Identify which cell holds the provided text, then report its (x, y) central coordinate. 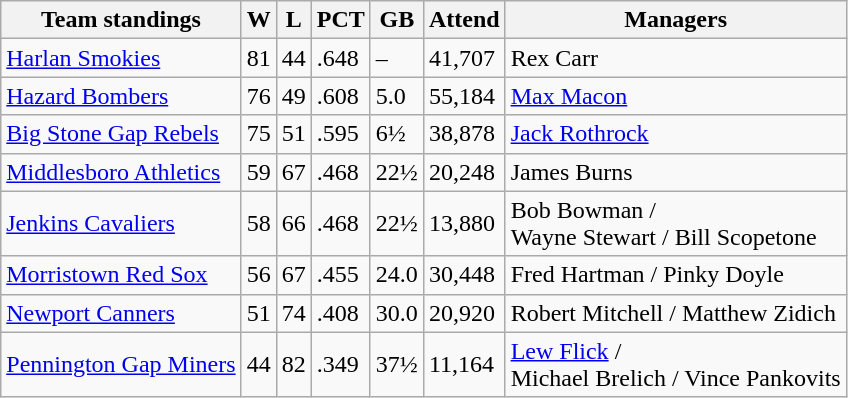
81 (258, 58)
Robert Mitchell / Matthew Zidich (676, 313)
82 (294, 364)
Pennington Gap Miners (121, 364)
13,880 (464, 224)
Attend (464, 20)
Harlan Smokies (121, 58)
Hazard Bombers (121, 96)
L (294, 20)
W (258, 20)
Rex Carr (676, 58)
59 (258, 172)
5.0 (396, 96)
.408 (340, 313)
.595 (340, 134)
30.0 (396, 313)
Managers (676, 20)
Team standings (121, 20)
49 (294, 96)
56 (258, 275)
11,164 (464, 364)
.349 (340, 364)
20,248 (464, 172)
.648 (340, 58)
76 (258, 96)
38,878 (464, 134)
Newport Canners (121, 313)
74 (294, 313)
75 (258, 134)
James Burns (676, 172)
Bob Bowman /Wayne Stewart / Bill Scopetone (676, 224)
Jack Rothrock (676, 134)
Lew Flick /Michael Brelich / Vince Pankovits (676, 364)
55,184 (464, 96)
.608 (340, 96)
– (396, 58)
6½ (396, 134)
.455 (340, 275)
Big Stone Gap Rebels (121, 134)
GB (396, 20)
Morristown Red Sox (121, 275)
Fred Hartman / Pinky Doyle (676, 275)
58 (258, 224)
PCT (340, 20)
30,448 (464, 275)
Max Macon (676, 96)
37½ (396, 364)
20,920 (464, 313)
Middlesboro Athletics (121, 172)
Jenkins Cavaliers (121, 224)
41,707 (464, 58)
66 (294, 224)
24.0 (396, 275)
